Capture the cell that displays the provided text and extract its (X, Y) central coordinate. 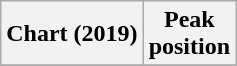
Chart (2019) (72, 34)
Peakposition (189, 34)
